Locate the cell with the specified text and output its (x, y) center coordinate. 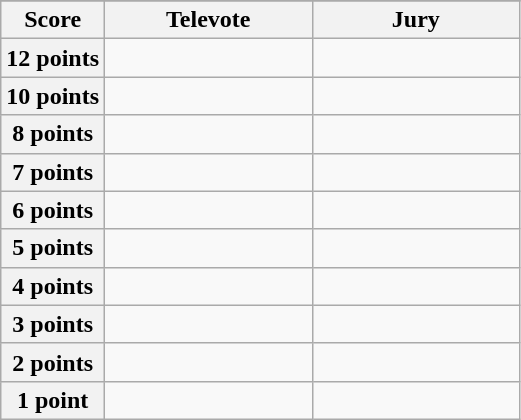
1 point (53, 400)
2 points (53, 362)
4 points (53, 286)
Jury (416, 20)
7 points (53, 172)
3 points (53, 324)
8 points (53, 134)
6 points (53, 210)
Televote (209, 20)
10 points (53, 96)
5 points (53, 248)
12 points (53, 58)
Score (53, 20)
